Provide the [x, y] coordinate of the cell's center where the given text is located.  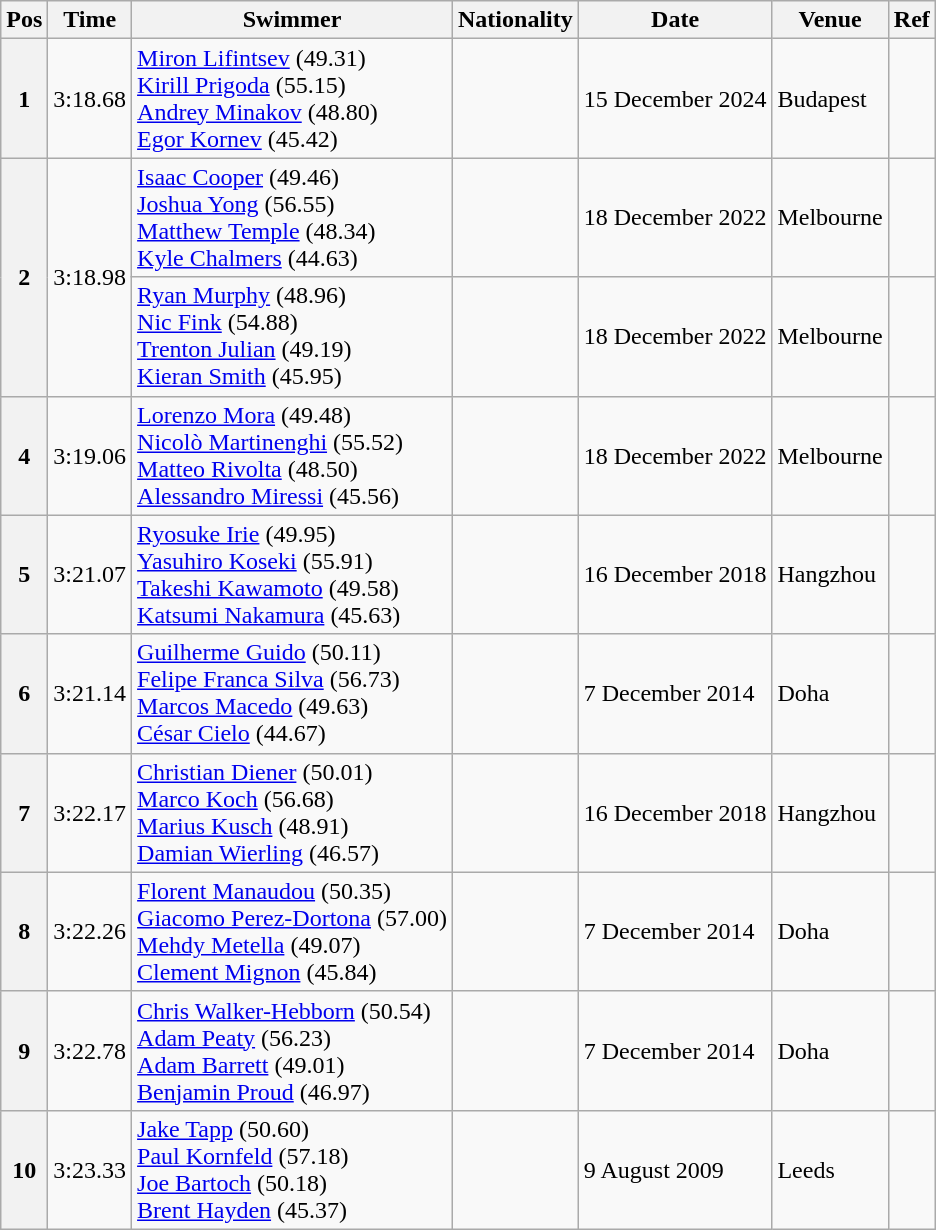
9 August 2009 [675, 1170]
3:18.98 [90, 277]
Chris Walker-Hebborn (50.54)Adam Peaty (56.23)Adam Barrett (49.01)Benjamin Proud (46.97) [292, 1050]
Ref [912, 20]
3:22.17 [90, 812]
Nationality [516, 20]
6 [24, 694]
9 [24, 1050]
4 [24, 456]
Ryan Murphy (48.96)Nic Fink (54.88)Trenton Julian (49.19)Kieran Smith (45.95) [292, 336]
10 [24, 1170]
Lorenzo Mora (49.48)Nicolò Martinenghi (55.52)Matteo Rivolta (48.50)Alessandro Miressi (45.56) [292, 456]
Venue [830, 20]
Miron Lifintsev (49.31)Kirill Prigoda (55.15)Andrey Minakov (48.80)Egor Kornev (45.42) [292, 98]
5 [24, 574]
Florent Manaudou (50.35)Giacomo Perez-Dortona (57.00)Mehdy Metella (49.07)Clement Mignon (45.84) [292, 932]
1 [24, 98]
3:18.68 [90, 98]
3:19.06 [90, 456]
8 [24, 932]
15 December 2024 [675, 98]
Date [675, 20]
Isaac Cooper (49.46)Joshua Yong (56.55)Matthew Temple (48.34)Kyle Chalmers (44.63) [292, 218]
Leeds [830, 1170]
Christian Diener (50.01)Marco Koch (56.68)Marius Kusch (48.91)Damian Wierling (46.57) [292, 812]
Time [90, 20]
Jake Tapp (50.60)Paul Kornfeld (57.18)Joe Bartoch (50.18)Brent Hayden (45.37) [292, 1170]
Guilherme Guido (50.11)Felipe Franca Silva (56.73)Marcos Macedo (49.63)César Cielo (44.67) [292, 694]
7 [24, 812]
Budapest [830, 98]
3:21.07 [90, 574]
3:22.26 [90, 932]
2 [24, 277]
Swimmer [292, 20]
Ryosuke Irie (49.95)Yasuhiro Koseki (55.91)Takeshi Kawamoto (49.58)Katsumi Nakamura (45.63) [292, 574]
3:23.33 [90, 1170]
Pos [24, 20]
3:21.14 [90, 694]
3:22.78 [90, 1050]
